Locate the cell with the specified text and output its [x, y] center coordinate. 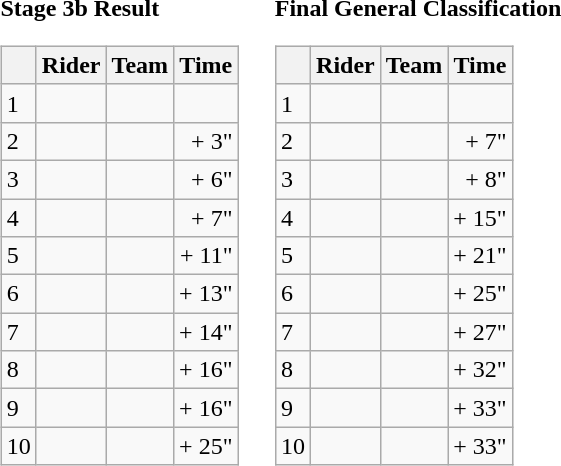
+ 21" [480, 256]
+ 27" [480, 332]
+ 3" [206, 141]
+ 13" [206, 294]
+ 14" [206, 332]
+ 11" [206, 256]
+ 32" [480, 370]
+ 8" [480, 179]
+ 6" [206, 179]
+ 15" [480, 217]
